Search for the cell housing the specified text and yield its (x, y) center coordinate. 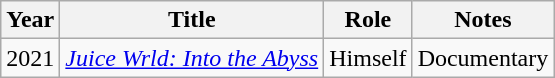
Himself (368, 58)
Documentary (483, 58)
Year (30, 20)
Juice Wrld: Into the Abyss (192, 58)
Notes (483, 20)
Role (368, 20)
Title (192, 20)
2021 (30, 58)
